For the text-containing cell, return its midpoint in [x, y] coordinate format. 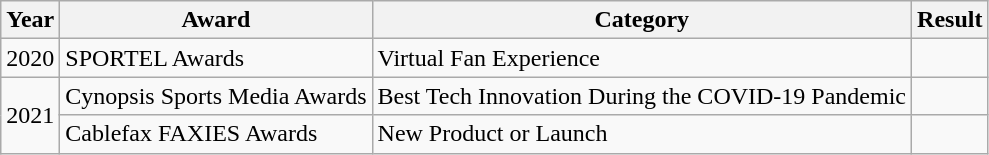
Category [642, 20]
2021 [30, 115]
Virtual Fan Experience [642, 58]
Year [30, 20]
2020 [30, 58]
New Product or Launch [642, 134]
Award [216, 20]
Best Tech Innovation During the COVID-19 Pandemic [642, 96]
Cynopsis Sports Media Awards [216, 96]
SPORTEL Awards [216, 58]
Result [950, 20]
Cablefax FAXIES Awards [216, 134]
